Detect which cell encompasses the target text, then output its (X, Y) center coordinate. 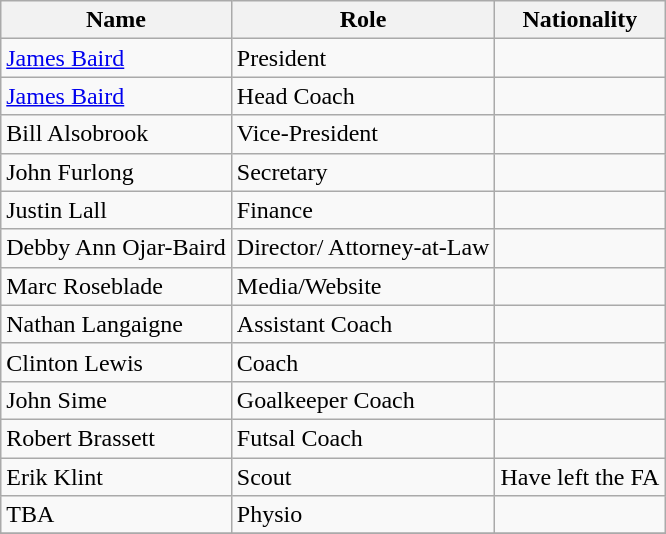
President (363, 58)
Nathan Langaigne (116, 324)
John Furlong (116, 172)
Debby Ann Ojar-Baird (116, 248)
Assistant Coach (363, 324)
Name (116, 20)
Vice-President (363, 134)
Coach (363, 362)
Secretary (363, 172)
Media/Website (363, 286)
Have left the FA (580, 477)
TBA (116, 515)
Role (363, 20)
Scout (363, 477)
Futsal Coach (363, 438)
Director/ Attorney-at-Law (363, 248)
Robert Brassett (116, 438)
Clinton Lewis (116, 362)
Erik Klint (116, 477)
Marc Roseblade (116, 286)
Justin Lall (116, 210)
Goalkeeper Coach (363, 400)
Nationality (580, 20)
Physio (363, 515)
Finance (363, 210)
John Sime (116, 400)
Head Coach (363, 96)
Bill Alsobrook (116, 134)
